Find where the given text appears and provide that cell's center as (x, y) coordinate. 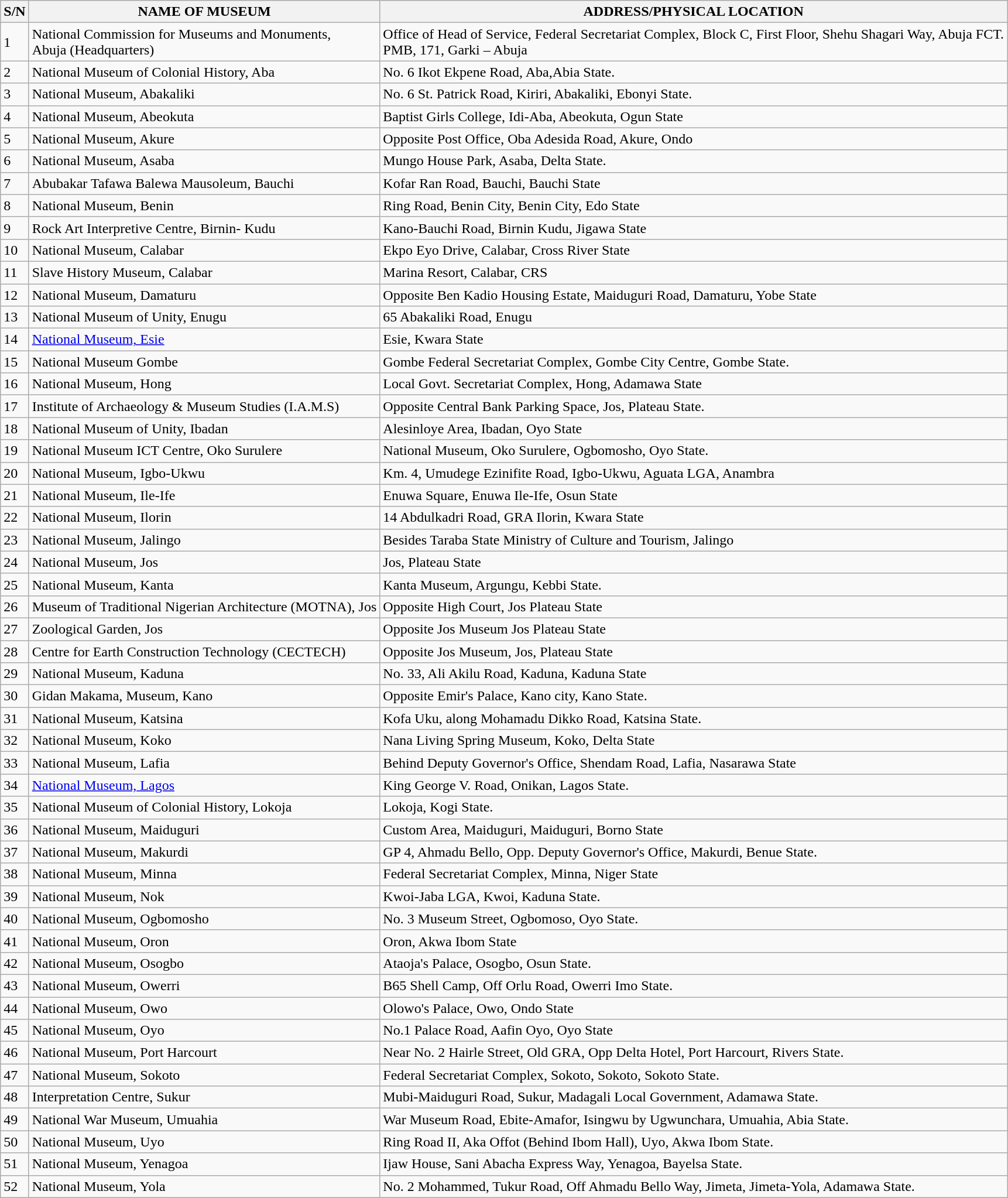
40 (15, 919)
National Museum, Jalingo (204, 540)
36 (15, 830)
Nana Living Spring Museum, Koko, Delta State (694, 741)
Behind Deputy Governor's Office, Shendam Road, Lafia, Nasarawa State (694, 763)
Kano-Bauchi Road, Birnin Kudu, Jigawa State (694, 228)
17 (15, 406)
Baptist Girls College, Idi-Aba, Abeokuta, Ogun State (694, 117)
National Museum, Ile-Ife (204, 495)
National Museum, Ogbomosho (204, 919)
Opposite Central Bank Parking Space, Jos, Plateau State. (694, 406)
National Museum, Jos (204, 562)
War Museum Road, Ebite-Amafor, Isingwu by Ugwunchara, Umuahia, Abia State. (694, 1120)
43 (15, 985)
National Commission for Museums and Monuments,Abuja (Headquarters) (204, 42)
28 (15, 652)
Opposite Emir's Palace, Kano city, Kano State. (694, 696)
National Museum, Calabar (204, 250)
51 (15, 1164)
Rock Art Interpretive Centre, Birnin- Kudu (204, 228)
Besides Taraba State Ministry of Culture and Tourism, Jalingo (694, 540)
S/N (15, 12)
National Museum, Owo (204, 1008)
1 (15, 42)
NAME OF MUSEUM (204, 12)
Zoological Garden, Jos (204, 629)
Opposite Jos Museum, Jos, Plateau State (694, 652)
National Museum, Benin (204, 206)
29 (15, 674)
35 (15, 807)
22 (15, 518)
National Museum, Sokoto (204, 1075)
Alesinloye Area, Ibadan, Oyo State (694, 429)
41 (15, 941)
24 (15, 562)
13 (15, 317)
5 (15, 139)
National Museum, Makurdi (204, 852)
8 (15, 206)
Kanta Museum, Argungu, Kebbi State. (694, 584)
No. 33, Ali Akilu Road, Kaduna, Kaduna State (694, 674)
Opposite Ben Kadio Housing Estate, Maiduguri Road, Damaturu, Yobe State (694, 295)
Ring Road II, Aka Offot (Behind Ibom Hall), Uyo, Akwa Ibom State. (694, 1142)
Slave History Museum, Calabar (204, 272)
Federal Secretariat Complex, Sokoto, Sokoto, Sokoto State. (694, 1075)
National Museum of Colonial History, Aba (204, 72)
15 (15, 362)
National Museum, Nok (204, 896)
14 Abdulkadri Road, GRA Ilorin, Kwara State (694, 518)
National Museum, Akure (204, 139)
45 (15, 1031)
Gidan Makama, Museum, Kano (204, 696)
32 (15, 741)
Institute of Archaeology & Museum Studies (I.A.M.S) (204, 406)
National Museum, Osogbo (204, 963)
Enuwa Square, Enuwa Ile-Ife, Osun State (694, 495)
National Museum, Ilorin (204, 518)
Oron, Akwa Ibom State (694, 941)
42 (15, 963)
Interpretation Centre, Sukur (204, 1097)
Custom Area, Maiduguri, Maiduguri, Borno State (694, 830)
National Museum, Owerri (204, 985)
10 (15, 250)
National Museum of Unity, Enugu (204, 317)
Centre for Earth Construction Technology (CECTECH) (204, 652)
3 (15, 94)
No. 3 Museum Street, Ogbomoso, Oyo State. (694, 919)
National Museum, Kanta (204, 584)
GP 4, Ahmadu Bello, Opp. Deputy Governor's Office, Makurdi, Benue State. (694, 852)
9 (15, 228)
65 Abakaliki Road, Enugu (694, 317)
38 (15, 874)
National Museum, Maiduguri (204, 830)
National Museum of Colonial History, Lokoja (204, 807)
National Museum, Oko Surulere, Ogbomosho, Oyo State. (694, 451)
National Museum, Minna (204, 874)
National Museum, Lagos (204, 785)
National Museum, Abakaliki (204, 94)
National Museum, Abeokuta (204, 117)
30 (15, 696)
National Museum, Port Harcourt (204, 1053)
Ring Road, Benin City, Benin City, Edo State (694, 206)
Federal Secretariat Complex, Minna, Niger State (694, 874)
18 (15, 429)
27 (15, 629)
Marina Resort, Calabar, CRS (694, 272)
National Museum, Uyo (204, 1142)
Ekpo Eyo Drive, Calabar, Cross River State (694, 250)
National Museum, Katsina (204, 718)
Opposite Jos Museum Jos Plateau State (694, 629)
21 (15, 495)
National Museum, Igbo-Ukwu (204, 473)
12 (15, 295)
National Museum, Esie (204, 340)
48 (15, 1097)
National Museum, Yola (204, 1186)
44 (15, 1008)
National Museum, Oron (204, 941)
39 (15, 896)
Near No. 2 Hairle Street, Old GRA, Opp Delta Hotel, Port Harcourt, Rivers State. (694, 1053)
14 (15, 340)
Mungo House Park, Asaba, Delta State. (694, 161)
Ijaw House, Sani Abacha Express Way, Yenagoa, Bayelsa State. (694, 1164)
National War Museum, Umuahia (204, 1120)
47 (15, 1075)
King George V. Road, Onikan, Lagos State. (694, 785)
National Museum, Lafia (204, 763)
4 (15, 117)
26 (15, 607)
46 (15, 1053)
Lokoja, Kogi State. (694, 807)
33 (15, 763)
Kofar Ran Road, Bauchi, Bauchi State (694, 183)
11 (15, 272)
Kwoi-Jaba LGA, Kwoi, Kaduna State. (694, 896)
20 (15, 473)
49 (15, 1120)
National Museum of Unity, Ibadan (204, 429)
No.1 Palace Road, Aafin Oyo, Oyo State (694, 1031)
Gombe Federal Secretariat Complex, Gombe City Centre, Gombe State. (694, 362)
2 (15, 72)
No. 6 St. Patrick Road, Kiriri, Abakaliki, Ebonyi State. (694, 94)
No. 2 Mohammed, Tukur Road, Off Ahmadu Bello Way, Jimeta, Jimeta-Yola, Adamawa State. (694, 1186)
National Museum Gombe (204, 362)
19 (15, 451)
Km. 4, Umudege Ezinifite Road, Igbo-Ukwu, Aguata LGA, Anambra (694, 473)
Opposite Post Office, Oba Adesida Road, Akure, Ondo (694, 139)
National Museum, Asaba (204, 161)
Mubi-Maiduguri Road, Sukur, Madagali Local Government, Adamawa State. (694, 1097)
Office of Head of Service, Federal Secretariat Complex, Block C, First Floor, Shehu Shagari Way, Abuja FCT.PMB, 171, Garki – Abuja (694, 42)
25 (15, 584)
Opposite High Court, Jos Plateau State (694, 607)
7 (15, 183)
23 (15, 540)
National Museum, Hong (204, 384)
ADDRESS/PHYSICAL LOCATION (694, 12)
Ataoja's Palace, Osogbo, Osun State. (694, 963)
National Museum, Koko (204, 741)
B65 Shell Camp, Off Orlu Road, Owerri Imo State. (694, 985)
National Museum ICT Centre, Oko Surulere (204, 451)
16 (15, 384)
52 (15, 1186)
37 (15, 852)
No. 6 Ikot Ekpene Road, Aba,Abia State. (694, 72)
National Museum, Yenagoa (204, 1164)
31 (15, 718)
Kofa Uku, along Mohamadu Dikko Road, Katsina State. (694, 718)
6 (15, 161)
Museum of Traditional Nigerian Architecture (MOTNA), Jos (204, 607)
50 (15, 1142)
National Museum, Damaturu (204, 295)
34 (15, 785)
Olowo's Palace, Owo, Ondo State (694, 1008)
Jos, Plateau State (694, 562)
Local Govt. Secretariat Complex, Hong, Adamawa State (694, 384)
National Museum, Kaduna (204, 674)
Abubakar Tafawa Balewa Mausoleum, Bauchi (204, 183)
Esie, Kwara State (694, 340)
National Museum, Oyo (204, 1031)
